Detect which cell encompasses the target text, then output its (x, y) center coordinate. 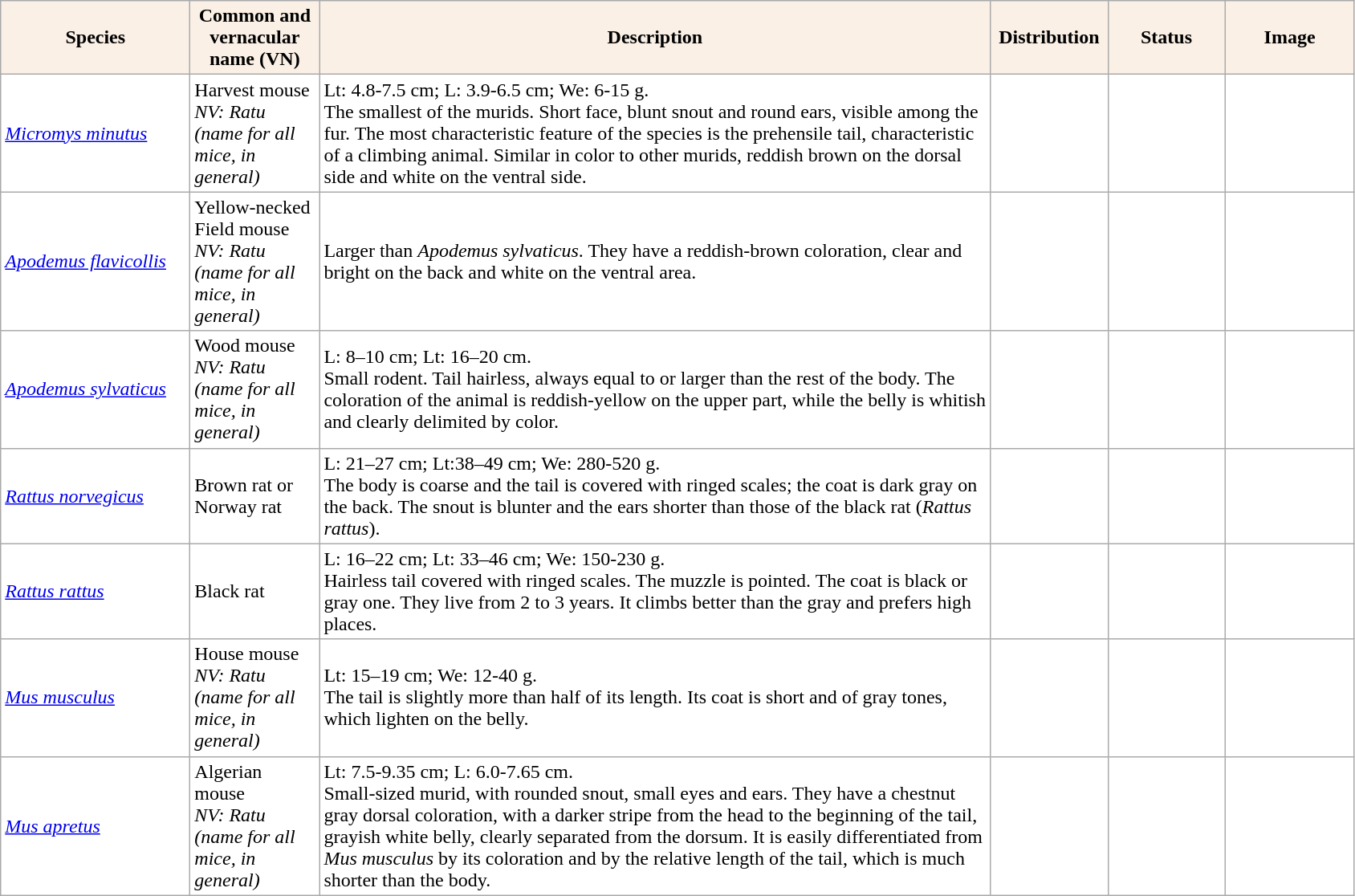
Mus musculus (96, 698)
Apodemus flavicollis (96, 262)
Black rat (255, 591)
Distribution (1049, 38)
Yellow-necked Field mouseNV: Ratu (name for all mice, in general) (255, 262)
Description (655, 38)
House mouse NV: Ratu (name for all mice, in general) (255, 698)
Larger than Apodemus sylvaticus. They have a reddish-brown coloration, clear and bright on the back and white on the ventral area. (655, 262)
Harvest mouseNV: Ratu (name for all mice, in general) (255, 133)
Micromys minutus (96, 133)
Apodemus sylvaticus (96, 389)
Wood mouseNV: Ratu (name for all mice, in general) (255, 389)
Species (96, 38)
Status (1166, 38)
Algerian mouseNV: Ratu (name for all mice, in general) (255, 825)
Mus apretus (96, 825)
Image (1289, 38)
Common and vernacular name (VN) (255, 38)
Rattus norvegicus (96, 496)
Brown rat or Norway rat (255, 496)
Lt: 15–19 cm; We: 12-40 g.The tail is slightly more than half of its length. Its coat is short and of gray tones, which lighten on the belly. (655, 698)
Rattus rattus (96, 591)
